Find where the given text appears and provide that cell's center as [x, y] coordinate. 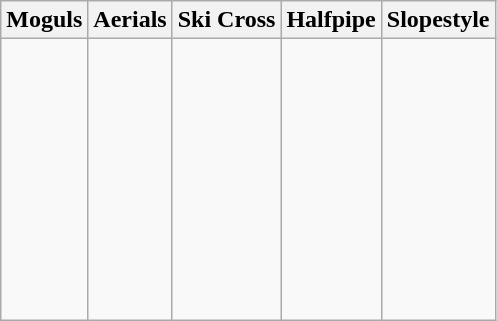
Moguls [44, 20]
Ski Cross [226, 20]
Slopestyle [438, 20]
Halfpipe [331, 20]
Aerials [130, 20]
